Return the (x, y) coordinate for the center point of the cell that contains the specified text.  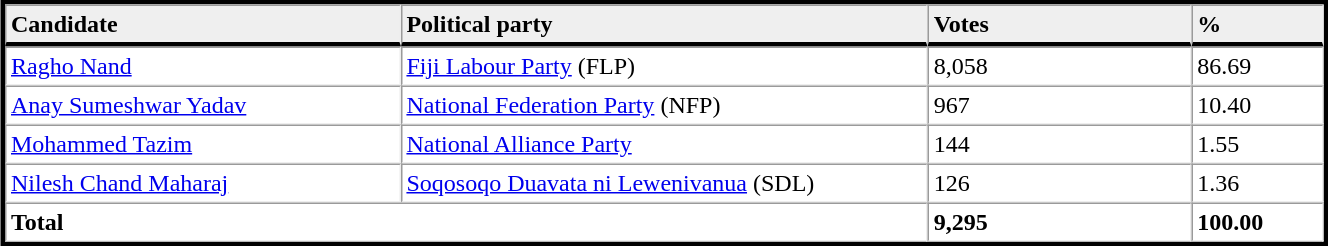
Soqosoqo Duavata ni Lewenivanua (SDL) (664, 184)
Votes (1060, 25)
Ragho Nand (202, 66)
86.69 (1257, 66)
Political party (664, 25)
Mohammed Tazim (202, 144)
100.00 (1257, 222)
Candidate (202, 25)
1.36 (1257, 184)
Nilesh Chand Maharaj (202, 184)
Fiji Labour Party (FLP) (664, 66)
Anay Sumeshwar Yadav (202, 106)
126 (1060, 184)
National Federation Party (NFP) (664, 106)
1.55 (1257, 144)
8,058 (1060, 66)
Total (466, 222)
967 (1060, 106)
144 (1060, 144)
10.40 (1257, 106)
9,295 (1060, 222)
National Alliance Party (664, 144)
% (1257, 25)
